Output the (X, Y) coordinate of the center of the cell containing the given text.  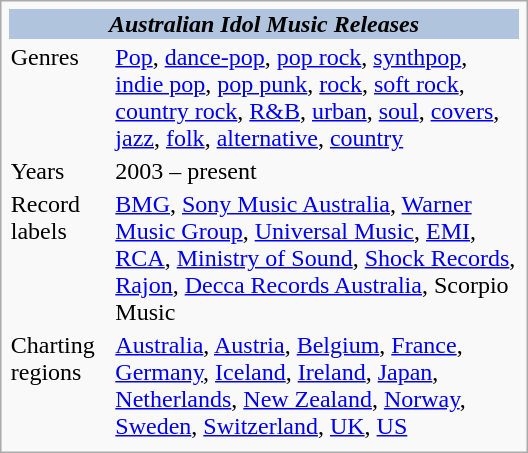
Charting regions (60, 386)
Pop, dance-pop, pop rock, synthpop, indie pop, pop punk, rock, soft rock, country rock, R&B, urban, soul, covers, jazz, folk, alternative, country (316, 98)
Record labels (60, 258)
Years (60, 171)
Australia, Austria, Belgium, France, Germany, Iceland, Ireland, Japan, Netherlands, New Zealand, Norway, Sweden, Switzerland, UK, US (316, 386)
Genres (60, 98)
2003 – present (316, 171)
Australian Idol Music Releases (264, 24)
